Search for the cell housing the specified text and yield its [X, Y] center coordinate. 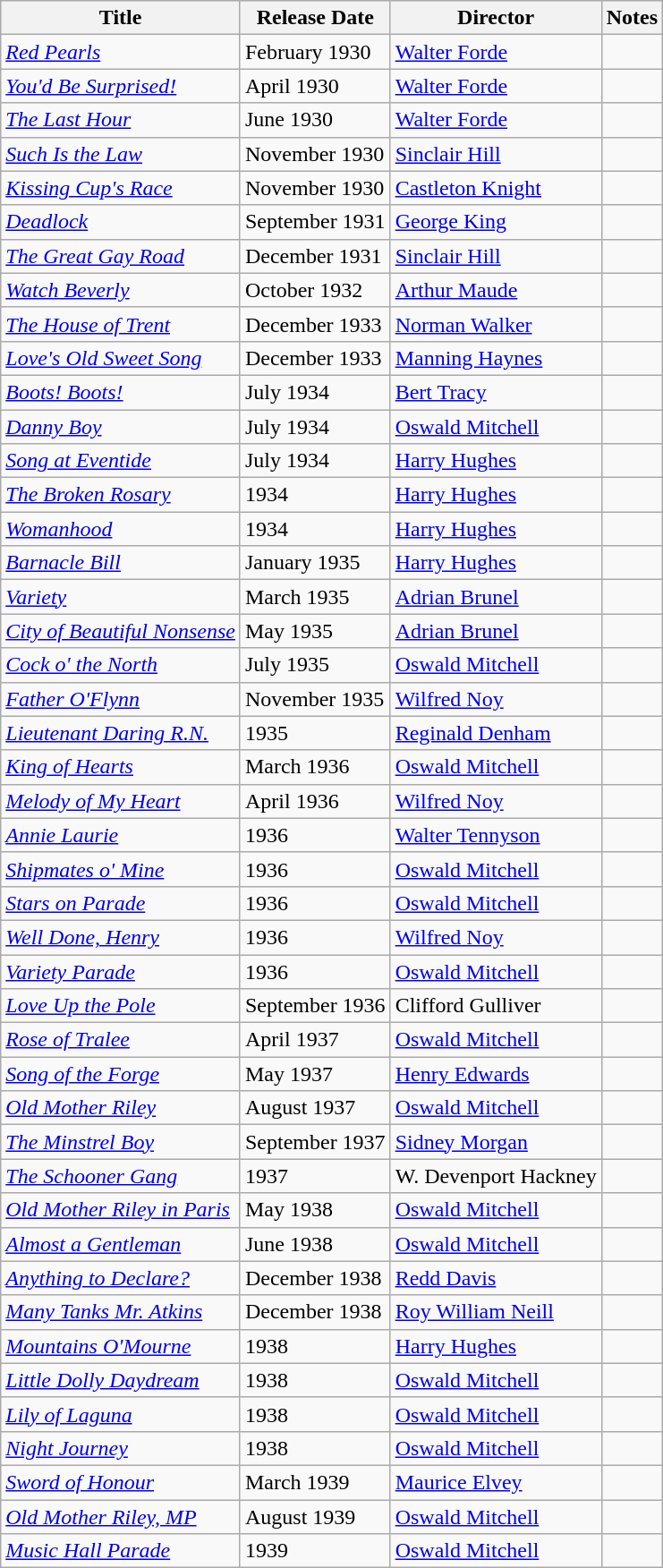
Roy William Neill [496, 1312]
September 1937 [315, 1142]
Father O'Flynn [121, 699]
March 1939 [315, 1482]
January 1935 [315, 563]
May 1937 [315, 1074]
1937 [315, 1176]
Norman Walker [496, 324]
The Broken Rosary [121, 495]
Such Is the Law [121, 154]
Watch Beverly [121, 290]
September 1931 [315, 222]
Manning Haynes [496, 358]
The Schooner Gang [121, 1176]
August 1939 [315, 1517]
October 1932 [315, 290]
Boots! Boots! [121, 392]
Old Mother Riley [121, 1108]
Clifford Gulliver [496, 1006]
Shipmates o' Mine [121, 869]
Little Dolly Daydream [121, 1380]
Old Mother Riley, MP [121, 1517]
April 1937 [315, 1040]
Night Journey [121, 1448]
Variety [121, 597]
Variety Parade [121, 971]
Arthur Maude [496, 290]
September 1936 [315, 1006]
Womanhood [121, 529]
The House of Trent [121, 324]
Love's Old Sweet Song [121, 358]
Deadlock [121, 222]
Lieutenant Daring R.N. [121, 733]
Notes [632, 18]
June 1938 [315, 1244]
Stars on Parade [121, 903]
Sidney Morgan [496, 1142]
Song of the Forge [121, 1074]
1935 [315, 733]
Henry Edwards [496, 1074]
Maurice Elvey [496, 1482]
May 1935 [315, 631]
Release Date [315, 18]
City of Beautiful Nonsense [121, 631]
Well Done, Henry [121, 937]
George King [496, 222]
Rose of Tralee [121, 1040]
August 1937 [315, 1108]
1939 [315, 1551]
Bert Tracy [496, 392]
The Great Gay Road [121, 256]
Lily of Laguna [121, 1414]
Melody of My Heart [121, 801]
April 1930 [315, 86]
You'd Be Surprised! [121, 86]
King of Hearts [121, 767]
Title [121, 18]
Many Tanks Mr. Atkins [121, 1312]
Love Up the Pole [121, 1006]
May 1938 [315, 1210]
Red Pearls [121, 52]
Barnacle Bill [121, 563]
Annie Laurie [121, 835]
Cock o' the North [121, 665]
Song at Eventide [121, 461]
March 1935 [315, 597]
November 1935 [315, 699]
Old Mother Riley in Paris [121, 1210]
Walter Tennyson [496, 835]
The Minstrel Boy [121, 1142]
Reginald Denham [496, 733]
The Last Hour [121, 120]
Danny Boy [121, 427]
Kissing Cup's Race [121, 188]
Music Hall Parade [121, 1551]
Castleton Knight [496, 188]
February 1930 [315, 52]
June 1930 [315, 120]
April 1936 [315, 801]
July 1935 [315, 665]
W. Devenport Hackney [496, 1176]
December 1931 [315, 256]
Sword of Honour [121, 1482]
Director [496, 18]
Redd Davis [496, 1278]
March 1936 [315, 767]
Anything to Declare? [121, 1278]
Almost a Gentleman [121, 1244]
Mountains O'Mourne [121, 1346]
